Search for the cell housing the specified text and yield its [x, y] center coordinate. 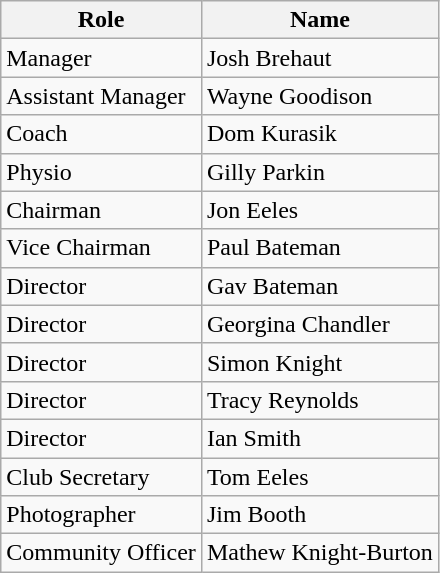
Ian Smith [320, 438]
Tracy Reynolds [320, 400]
Josh Brehaut [320, 58]
Mathew Knight-Burton [320, 553]
Gilly Parkin [320, 172]
Dom Kurasik [320, 134]
Name [320, 20]
Role [102, 20]
Physio [102, 172]
Chairman [102, 210]
Vice Chairman [102, 248]
Club Secretary [102, 477]
Community Officer [102, 553]
Gav Bateman [320, 286]
Paul Bateman [320, 248]
Coach [102, 134]
Georgina Chandler [320, 324]
Tom Eeles [320, 477]
Wayne Goodison [320, 96]
Jim Booth [320, 515]
Simon Knight [320, 362]
Assistant Manager [102, 96]
Manager [102, 58]
Photographer [102, 515]
Jon Eeles [320, 210]
